Search for the cell housing the specified text and yield its [x, y] center coordinate. 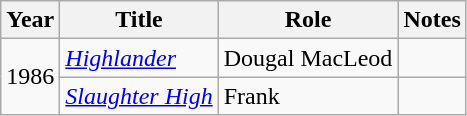
Notes [432, 20]
Title [139, 20]
1986 [30, 77]
Slaughter High [139, 96]
Highlander [139, 58]
Frank [308, 96]
Role [308, 20]
Year [30, 20]
Dougal MacLeod [308, 58]
